Capture the cell that displays the provided text and extract its (X, Y) central coordinate. 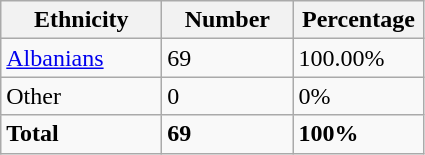
0 (228, 96)
Number (228, 20)
Percentage (358, 20)
100% (358, 134)
0% (358, 96)
100.00% (358, 58)
Ethnicity (82, 20)
Other (82, 96)
Albanians (82, 58)
Total (82, 134)
